Capture the cell that displays the provided text and extract its [X, Y] central coordinate. 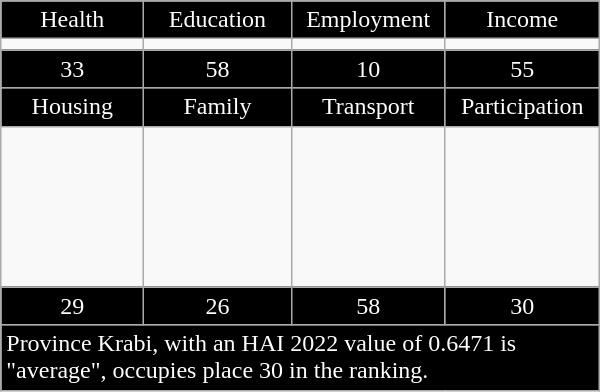
29 [72, 306]
Income [522, 20]
10 [368, 69]
Province Krabi, with an HAI 2022 value of 0.6471 is "average", occupies place 30 in the ranking. [300, 358]
33 [72, 69]
55 [522, 69]
Family [218, 107]
Employment [368, 20]
Housing [72, 107]
Participation [522, 107]
Health [72, 20]
26 [218, 306]
30 [522, 306]
Education [218, 20]
Transport [368, 107]
